Locate the cell with the specified text and output its (x, y) center coordinate. 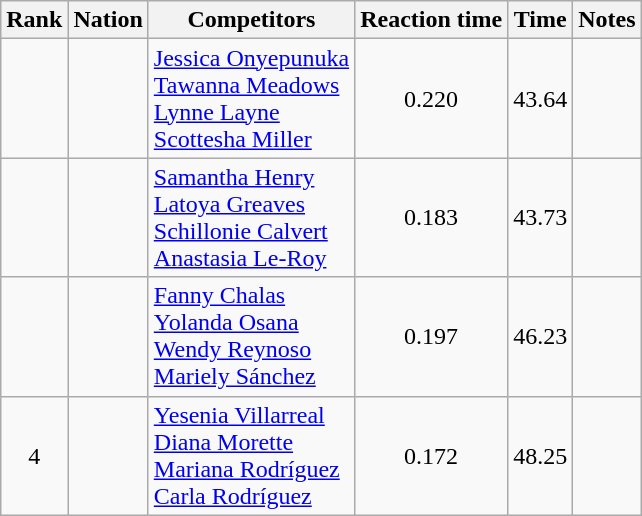
43.73 (540, 218)
46.23 (540, 336)
0.183 (432, 218)
Samantha HenryLatoya GreavesSchillonie CalvertAnastasia Le-Roy (251, 218)
Nation (108, 20)
Fanny ChalasYolanda OsanaWendy ReynosoMariely Sánchez (251, 336)
Reaction time (432, 20)
4 (34, 456)
Time (540, 20)
Yesenia VillarrealDiana MoretteMariana RodríguezCarla Rodríguez (251, 456)
Competitors (251, 20)
0.197 (432, 336)
Notes (607, 20)
0.172 (432, 456)
Rank (34, 20)
43.64 (540, 98)
0.220 (432, 98)
Jessica OnyepunukaTawanna MeadowsLynne LayneScottesha Miller (251, 98)
48.25 (540, 456)
